Scan for the cell matching the given text and deliver its (x, y) coordinate at center. 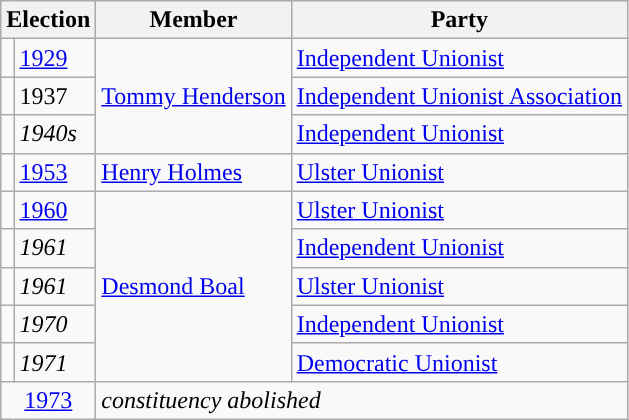
Henry Holmes (194, 172)
1937 (55, 96)
constituency abolished (362, 400)
Tommy Henderson (194, 96)
Democratic Unionist (459, 362)
Election (48, 20)
1973 (48, 400)
1929 (55, 58)
1953 (55, 172)
Party (459, 20)
1970 (55, 324)
1960 (55, 210)
1971 (55, 362)
Independent Unionist Association (459, 96)
Desmond Boal (194, 286)
1940s (55, 134)
Member (194, 20)
